Scan for the cell matching the given text and deliver its (x, y) coordinate at center. 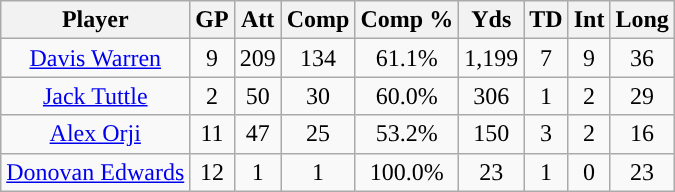
134 (318, 58)
TD (546, 20)
Davis Warren (96, 58)
50 (258, 96)
100.0% (407, 172)
Int (589, 20)
Long (642, 20)
Att (258, 20)
Comp (318, 20)
61.1% (407, 58)
GP (212, 20)
209 (258, 58)
0 (589, 172)
29 (642, 96)
Alex Orji (96, 134)
53.2% (407, 134)
Player (96, 20)
12 (212, 172)
1,199 (492, 58)
47 (258, 134)
Jack Tuttle (96, 96)
11 (212, 134)
3 (546, 134)
150 (492, 134)
30 (318, 96)
Yds (492, 20)
36 (642, 58)
16 (642, 134)
Comp % (407, 20)
60.0% (407, 96)
7 (546, 58)
306 (492, 96)
25 (318, 134)
Donovan Edwards (96, 172)
